From the cell containing the given text, extract its center point as (X, Y) coordinate. 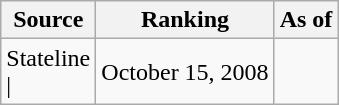
Ranking (185, 20)
Source (48, 20)
Stateline| (48, 72)
October 15, 2008 (185, 72)
As of (306, 20)
